Return (x, y) of the center of cell containing provided text 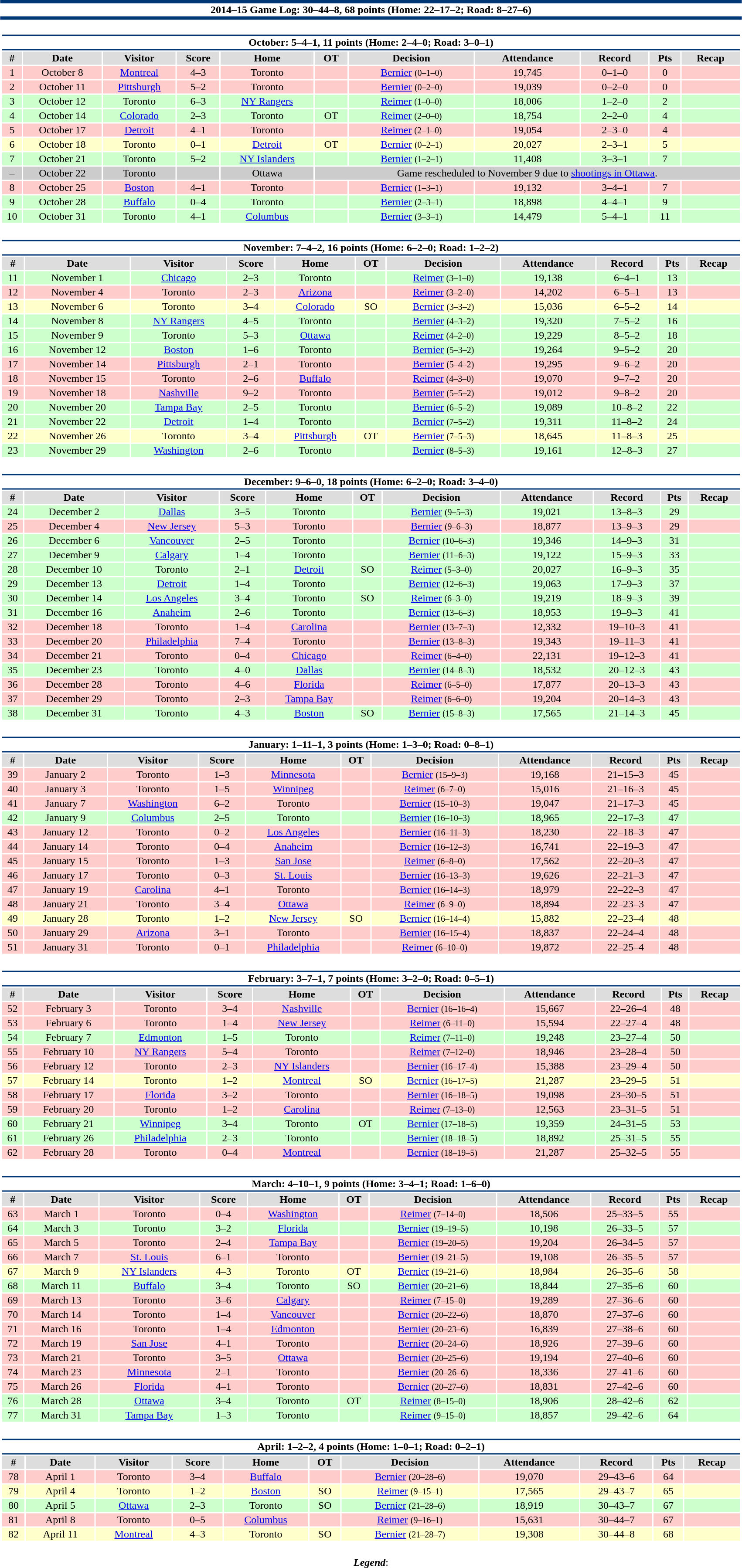
18,965 (545, 818)
4–6 (242, 685)
Bernier (17–18–5) (442, 1124)
December: 9–6–0, 18 points (Home: 6–2–0; Road: 3–4–0) (371, 482)
4–0 (242, 670)
61 (12, 1138)
18,336 (544, 1372)
April 8 (60, 1520)
6 (12, 144)
February 6 (69, 1023)
9–8–2 (627, 393)
February 21 (69, 1124)
73 (13, 1358)
18,926 (544, 1344)
20–14–3 (627, 699)
12 (13, 292)
November 20 (78, 407)
71 (13, 1329)
19,264 (548, 350)
0–3 (221, 876)
October 14 (63, 115)
Bernier (19–19–5) (433, 1229)
January: 1–11–1, 3 points (Home: 1–3–0; Road: 0–8–1) (371, 744)
November 26 (78, 436)
February 10 (69, 1052)
4–4–1 (615, 202)
19,063 (547, 584)
October 8 (63, 73)
21 (13, 421)
March 16 (61, 1329)
26–35–5 (625, 1257)
15,594 (550, 1023)
4–5 (251, 321)
8–5–2 (627, 335)
19,295 (548, 364)
18,892 (550, 1138)
November 6 (78, 306)
Reimer (6–3–0) (441, 598)
18,953 (547, 612)
March 31 (61, 1415)
19,168 (545, 774)
27–39–6 (625, 1344)
Bernier (5–3–2) (443, 350)
27–40–6 (625, 1358)
December 2 (74, 512)
18,831 (544, 1386)
January 29 (65, 933)
22–27–4 (629, 1023)
Bernier (16–14–4) (435, 918)
24–31–5 (629, 1124)
22–18–3 (626, 832)
March 19 (61, 1344)
29–43–7 (616, 1491)
15,882 (545, 918)
Bernier (16–17–4) (442, 1066)
30–44–7 (616, 1520)
Bernier (20–27–6) (433, 1386)
Reimer (6–10–0) (435, 947)
25–33–5 (625, 1214)
February 12 (69, 1066)
Bernier (15–8–3) (441, 713)
19,122 (547, 555)
19,098 (550, 1095)
February 7 (69, 1038)
Reimer (7–11–0) (442, 1038)
Bernier (20–28–6) (410, 1477)
9–5–2 (627, 350)
12,563 (550, 1109)
15,388 (550, 1066)
April: 1–2–2, 4 points (Home: 1–0–1; Road: 0–2–1) (371, 1447)
Reimer (2–1–0) (412, 130)
70 (13, 1315)
22–24–4 (626, 933)
5–4–1 (615, 217)
April 11 (60, 1534)
March 23 (61, 1372)
Bernier (18–19–5) (442, 1153)
Reimer (3–1–0) (443, 278)
18,984 (544, 1271)
Bernier (9–5–3) (441, 512)
22–17–3 (626, 818)
52 (12, 1009)
Reimer (7–15–0) (433, 1300)
36 (12, 685)
October: 5–4–1, 11 points (Home: 2–4–0; Road: 3–0–1) (371, 43)
March 28 (61, 1401)
18,919 (529, 1506)
19,054 (528, 130)
19,194 (544, 1358)
72 (13, 1344)
19,012 (548, 393)
2–4 (224, 1242)
Reimer (9–15–1) (410, 1491)
16–9–3 (627, 570)
December 6 (74, 541)
Bernier (2–3–1) (412, 202)
19,320 (548, 321)
10 (12, 217)
Bernier (19–21–5) (433, 1257)
January 12 (65, 832)
Reimer (6–4–0) (441, 656)
17,877 (547, 685)
18,906 (544, 1401)
November: 7–4–2, 16 points (Home: 6–2–0; Road: 1–2–2) (371, 248)
Bernier (13–8–3) (441, 641)
38 (12, 713)
Reimer (5–3–0) (441, 570)
69 (13, 1300)
November 8 (78, 321)
February 14 (69, 1080)
22–20–3 (626, 861)
18,645 (548, 436)
Bernier (5–4–2) (443, 364)
18,979 (545, 889)
32 (12, 627)
Bernier (12–6–3) (441, 584)
59 (12, 1109)
Bernier (10–6–3) (441, 541)
Bernier (20–24–6) (433, 1344)
Bernier (15–10–3) (435, 803)
November 29 (78, 450)
19–9–3 (627, 612)
18,870 (544, 1315)
March 3 (61, 1229)
18,506 (544, 1214)
Bernier (20–26–6) (433, 1372)
19–11–3 (627, 641)
80 (13, 1506)
15,667 (550, 1009)
23–29–5 (629, 1080)
19,626 (545, 876)
Bernier (14–8–3) (441, 670)
30–43–7 (616, 1506)
19,229 (548, 335)
6–3 (198, 102)
5–4 (230, 1052)
January 15 (65, 861)
November 4 (78, 292)
Reimer (4–2–0) (443, 335)
October 17 (63, 130)
54 (12, 1038)
23–29–4 (629, 1066)
17 (13, 364)
79 (13, 1491)
6–5–1 (627, 292)
18,894 (545, 904)
Bernier (20–21–6) (433, 1286)
Bernier (16–11–3) (435, 832)
10–8–2 (627, 407)
11–8–2 (627, 421)
December 10 (74, 570)
19,346 (547, 541)
Bernier (9–6–3) (441, 526)
7–5–2 (627, 321)
15,631 (529, 1520)
17–9–3 (627, 584)
Bernier (1–2–1) (412, 159)
28 (12, 570)
19,745 (528, 73)
Bernier (0–1–0) (412, 73)
17,562 (545, 861)
49 (12, 918)
44 (12, 847)
25–32–5 (629, 1153)
Bernier (21–28–7) (410, 1534)
23–27–4 (629, 1038)
19,248 (550, 1038)
19–10–3 (627, 627)
6–2 (221, 803)
February 17 (69, 1095)
January 3 (65, 789)
Bernier (16–10–3) (435, 818)
Bernier (0–2–1) (412, 144)
9–2 (251, 393)
November 12 (78, 350)
19,021 (547, 512)
Game rescheduled to November 9 due to shootings in Ottawa. (528, 173)
October 12 (63, 102)
Bernier (18–18–5) (442, 1138)
January 19 (65, 889)
Bernier (20–23–6) (433, 1329)
January 21 (65, 904)
27–37–6 (625, 1315)
Reimer (6–7–0) (435, 789)
23–31–5 (629, 1109)
October 18 (63, 144)
30 (12, 598)
30–44–8 (616, 1534)
Bernier (8–5–3) (443, 450)
Reimer (6–8–0) (435, 861)
3–4–1 (615, 188)
January 28 (65, 918)
March 14 (61, 1315)
October 25 (63, 188)
Bernier (16–12–3) (435, 847)
Bernier (16–14–3) (435, 889)
Reimer (6–9–0) (435, 904)
0–2–0 (615, 87)
January 17 (65, 876)
13–8–3 (627, 512)
March 7 (61, 1257)
October 21 (63, 159)
16,839 (544, 1329)
Bernier (3–3–1) (412, 217)
Bernier (7–5–3) (443, 436)
Bernier (1–3–1) (412, 188)
0–2 (221, 832)
19,343 (547, 641)
82 (13, 1534)
December 20 (74, 641)
Bernier (16–18–5) (442, 1095)
January 14 (65, 847)
December 31 (74, 713)
18,837 (545, 933)
March 13 (61, 1300)
Bernier (16–16–4) (442, 1009)
14,202 (548, 292)
Bernier (19–21–6) (433, 1271)
February 26 (69, 1138)
27–38–6 (625, 1329)
13–9–3 (627, 526)
18–9–3 (627, 598)
Reimer (7–13–0) (442, 1109)
November 15 (78, 379)
Bernier (6–5–2) (443, 407)
October 31 (63, 217)
19,311 (548, 421)
23 (13, 450)
29–42–6 (625, 1415)
20–12–3 (627, 670)
18,877 (547, 526)
October 22 (63, 173)
26–35–6 (625, 1271)
Bernier (16–13–3) (435, 876)
66 (13, 1257)
March 5 (61, 1242)
November 18 (78, 393)
11,408 (528, 159)
April 5 (60, 1506)
Bernier (3–3–2) (443, 306)
Reimer (6–5–0) (441, 685)
77 (13, 1415)
23–28–4 (629, 1052)
2014–15 Game Log: 30–44–8, 68 points (Home: 22–17–2; Road: 8–27–6) (371, 10)
18,532 (547, 670)
April 1 (60, 1477)
February 28 (69, 1153)
Reimer (1–0–0) (412, 102)
21–15–3 (626, 774)
19,872 (545, 947)
8 (12, 188)
18,754 (528, 115)
40 (12, 789)
27–36–6 (625, 1300)
19,047 (545, 803)
22–19–3 (626, 847)
Bernier (0–2–0) (412, 87)
27–35–6 (625, 1286)
March 11 (61, 1286)
22–21–3 (626, 876)
Bernier (16–15–4) (435, 933)
April 4 (60, 1491)
Reimer (2–0–0) (412, 115)
9–7–2 (627, 379)
– (12, 173)
2–3–1 (615, 144)
19,108 (544, 1257)
Reimer (8–15–0) (433, 1401)
January 7 (65, 803)
27–42–6 (625, 1386)
19–12–3 (627, 656)
18,844 (544, 1286)
21–17–3 (626, 803)
December 29 (74, 699)
19,219 (547, 598)
3–6 (224, 1300)
Reimer (9–16–1) (410, 1520)
January 9 (65, 818)
20–13–3 (627, 685)
December 21 (74, 656)
19,138 (548, 278)
26–33–5 (625, 1229)
Reimer (6–11–0) (442, 1023)
0–5 (197, 1520)
Bernier (21–28–6) (410, 1506)
12,332 (547, 627)
November 1 (78, 278)
15 (13, 335)
December 14 (74, 598)
Bernier (5–5–2) (443, 393)
15–9–3 (627, 555)
22–22–3 (626, 889)
10,198 (544, 1229)
78 (13, 1477)
Reimer (4–3–0) (443, 379)
February 20 (69, 1109)
December 18 (74, 627)
December 13 (74, 584)
Bernier (7–5–2) (443, 421)
3–1 (221, 933)
26–34–5 (625, 1242)
Bernier (19–20–5) (433, 1242)
14–9–3 (627, 541)
Bernier (20–25–6) (433, 1358)
1–2–0 (615, 102)
3 (12, 102)
6–5–2 (627, 306)
16,741 (545, 847)
22–23–4 (626, 918)
October 11 (63, 87)
18,857 (544, 1415)
15,016 (545, 789)
Bernier (15–9–3) (435, 774)
19,089 (548, 407)
October 28 (63, 202)
46 (12, 876)
15,036 (548, 306)
19,308 (529, 1534)
February 3 (69, 1009)
19 (13, 393)
34 (12, 656)
23–30–5 (629, 1095)
28–42–6 (625, 1401)
Reimer (3–2–0) (443, 292)
Bernier (13–7–3) (441, 627)
December 9 (74, 555)
March 21 (61, 1358)
21–14–3 (627, 713)
19,039 (528, 87)
December 28 (74, 685)
27–41–6 (625, 1372)
7–4 (242, 641)
December 16 (74, 612)
6–4–1 (627, 278)
Bernier (11–6–3) (441, 555)
November 22 (78, 421)
November 9 (78, 335)
Bernier (20–22–6) (433, 1315)
0–1–0 (615, 73)
Reimer (7–14–0) (433, 1214)
19,132 (528, 188)
November 14 (78, 364)
25–31–5 (629, 1138)
2–3–0 (615, 130)
29–43–6 (616, 1477)
21–16–3 (626, 789)
75 (13, 1386)
March: 4–10–1, 9 points (Home: 3–4–1; Road: 1–6–0) (371, 1184)
63 (13, 1214)
76 (13, 1401)
18,006 (528, 102)
11–8–3 (627, 436)
19,161 (548, 450)
December 23 (74, 670)
26 (12, 541)
January 2 (65, 774)
18,946 (550, 1052)
22–23–3 (626, 904)
2–2–0 (615, 115)
22,131 (547, 656)
81 (13, 1520)
Reimer (7–12–0) (442, 1052)
January 31 (65, 947)
1 (12, 73)
Bernier (13–6–3) (441, 612)
March 9 (61, 1271)
December 4 (74, 526)
March 1 (61, 1214)
22–26–4 (629, 1009)
74 (13, 1372)
19,289 (544, 1300)
22–25–4 (626, 947)
18,230 (545, 832)
14,479 (528, 217)
12–8–3 (627, 450)
Reimer (6–6–0) (441, 699)
56 (12, 1066)
February: 3–7–1, 7 points (Home: 3–2–0; Road: 0–5–1) (371, 979)
Bernier (4–3–2) (443, 321)
1–6 (251, 350)
6–1 (224, 1257)
Reimer (9–15–0) (433, 1415)
19,359 (550, 1124)
18,898 (528, 202)
March 26 (61, 1386)
3–3–1 (615, 159)
9–6–2 (627, 364)
42 (12, 818)
Bernier (16–17–5) (442, 1080)
